Output the (X, Y) coordinate of the center of the cell containing the given text.  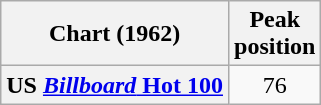
US Billboard Hot 100 (115, 85)
Peakposition (275, 34)
76 (275, 85)
Chart (1962) (115, 34)
